Identify which cell holds the provided text, then report its [X, Y] central coordinate. 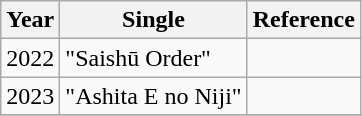
"Ashita E no Niji" [154, 96]
2022 [30, 58]
2023 [30, 96]
Single [154, 20]
Year [30, 20]
Reference [304, 20]
"Saishū Order" [154, 58]
